From the cell containing the given text, extract its center point as (x, y) coordinate. 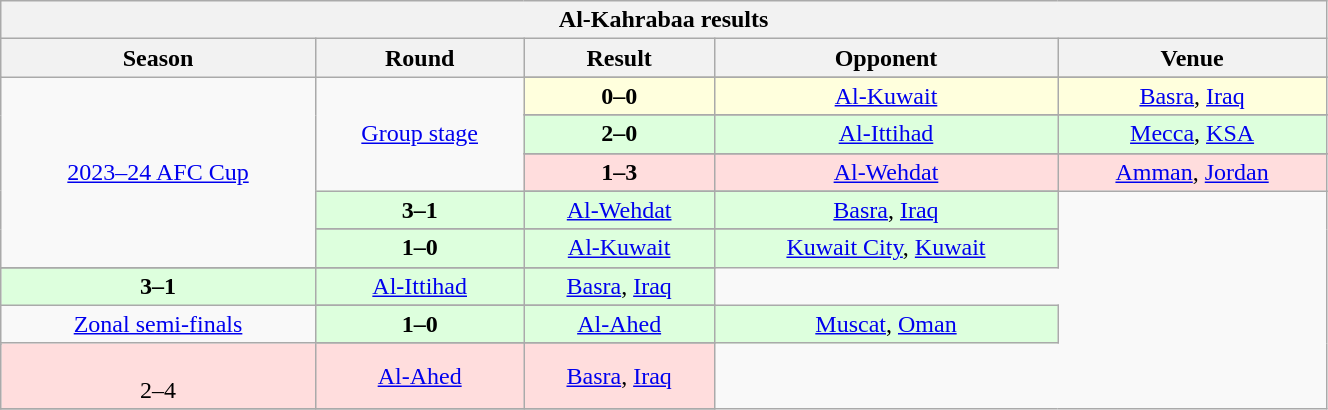
Muscat, Oman (886, 324)
Mecca, KSA (1192, 134)
Kuwait City, Kuwait (886, 248)
Result (619, 58)
Amman, Jordan (1192, 172)
1–3 (619, 172)
Venue (1192, 58)
Zonal semi-finals (158, 324)
Opponent (886, 58)
2–0 (619, 134)
0–0 (619, 96)
Al-Kahrabaa results (664, 20)
Round (420, 58)
2–4 (158, 376)
2023–24 AFC Cup (158, 172)
Season (158, 58)
Group stage (420, 134)
